Search for the cell housing the specified text and yield its (X, Y) center coordinate. 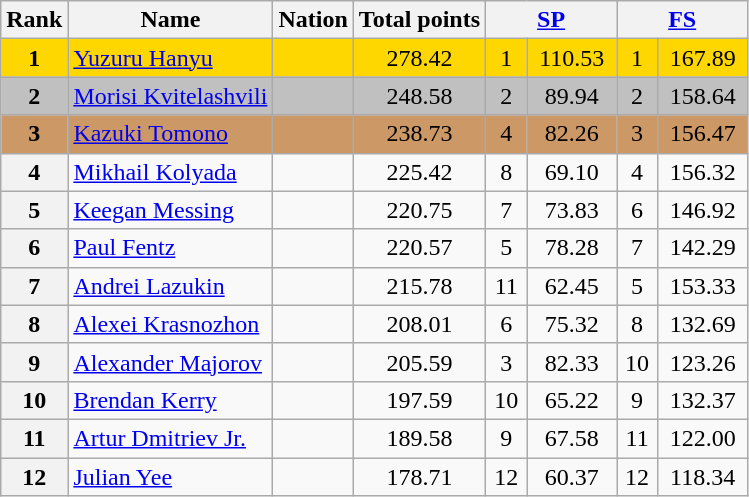
132.69 (703, 324)
248.58 (419, 96)
Alexander Majorov (170, 362)
132.37 (703, 400)
FS (682, 20)
62.45 (572, 286)
167.89 (703, 58)
Brendan Kerry (170, 400)
Alexei Krasnozhon (170, 324)
220.75 (419, 210)
156.47 (703, 134)
278.42 (419, 58)
142.29 (703, 248)
82.33 (572, 362)
110.53 (572, 58)
78.28 (572, 248)
225.42 (419, 172)
Mikhail Kolyada (170, 172)
65.22 (572, 400)
Yuzuru Hanyu (170, 58)
205.59 (419, 362)
Keegan Messing (170, 210)
153.33 (703, 286)
118.34 (703, 477)
SP (552, 20)
73.83 (572, 210)
156.32 (703, 172)
89.94 (572, 96)
Paul Fentz (170, 248)
Nation (313, 20)
60.37 (572, 477)
Rank (34, 20)
238.73 (419, 134)
Kazuki Tomono (170, 134)
220.57 (419, 248)
197.59 (419, 400)
69.10 (572, 172)
189.58 (419, 438)
Artur Dmitriev Jr. (170, 438)
82.26 (572, 134)
208.01 (419, 324)
Julian Yee (170, 477)
215.78 (419, 286)
158.64 (703, 96)
67.58 (572, 438)
Total points (419, 20)
123.26 (703, 362)
178.71 (419, 477)
146.92 (703, 210)
Andrei Lazukin (170, 286)
75.32 (572, 324)
122.00 (703, 438)
Name (170, 20)
Morisi Kvitelashvili (170, 96)
